Output the (x, y) coordinate of the center of the cell containing the given text.  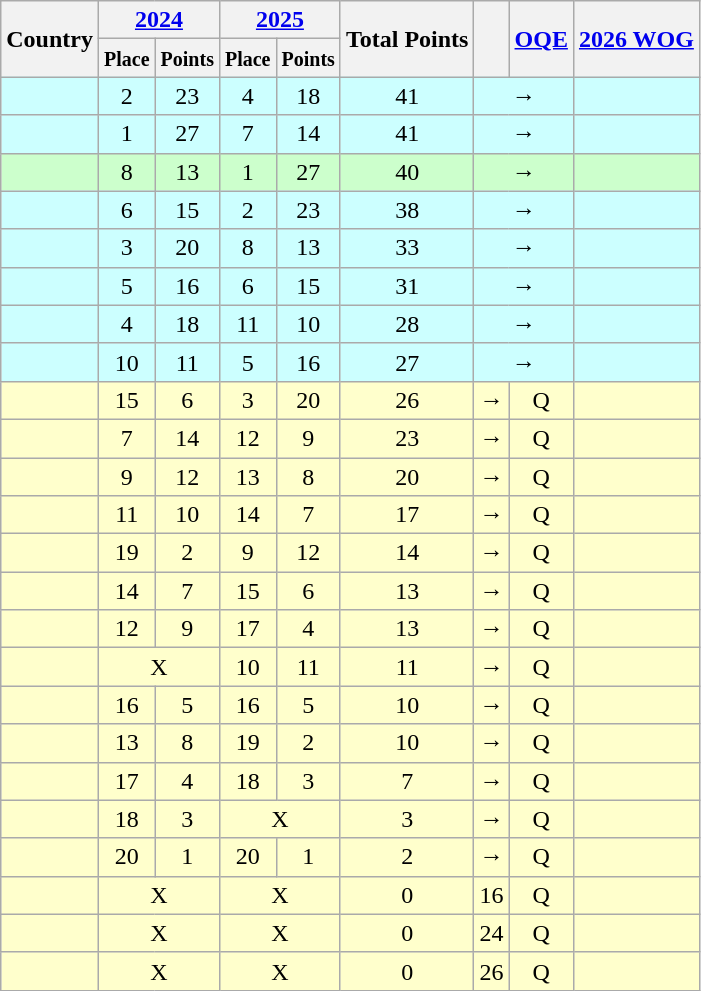
38 (407, 210)
33 (407, 248)
2026 WOG (636, 39)
OQE (541, 39)
Country (50, 39)
2025 (280, 20)
40 (407, 172)
28 (407, 324)
24 (492, 933)
2024 (158, 20)
31 (407, 286)
Total Points (407, 39)
